Identify which cell holds the provided text, then report its [x, y] central coordinate. 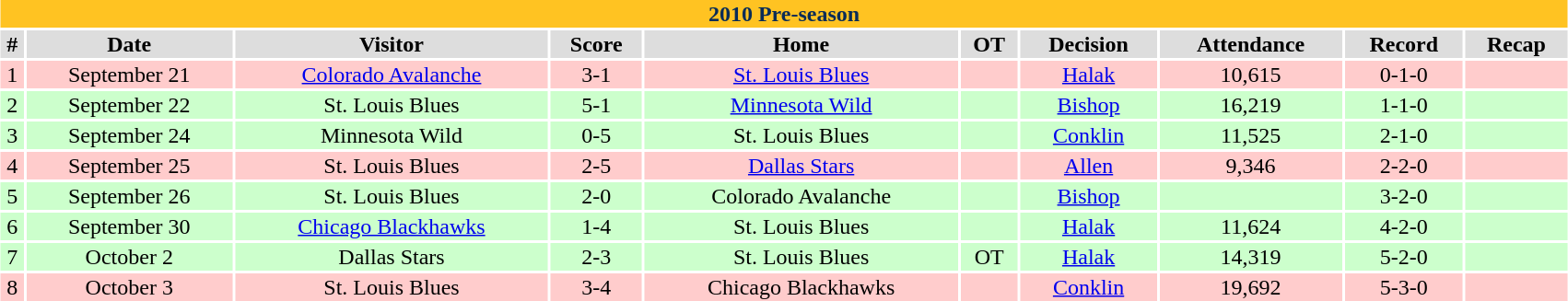
September 21 [130, 75]
2-1-0 [1404, 135]
1 [13, 75]
3-2-0 [1404, 196]
Record [1404, 44]
8 [13, 287]
3-1 [597, 75]
Home [802, 44]
Decision [1089, 44]
1-1-0 [1404, 105]
3 [13, 135]
11,525 [1250, 135]
September 22 [130, 105]
Recap [1516, 44]
19,692 [1250, 287]
5-3-0 [1404, 287]
Visitor [392, 44]
October 3 [130, 287]
2-5 [597, 166]
14,319 [1250, 257]
September 26 [130, 196]
September 30 [130, 226]
# [13, 44]
2-0 [597, 196]
0-5 [597, 135]
2-3 [597, 257]
11,624 [1250, 226]
6 [13, 226]
5-1 [597, 105]
2-2-0 [1404, 166]
4 [13, 166]
9,346 [1250, 166]
5-2-0 [1404, 257]
1-4 [597, 226]
Attendance [1250, 44]
Score [597, 44]
5 [13, 196]
2010 Pre-season [784, 14]
Allen [1089, 166]
4-2-0 [1404, 226]
16,219 [1250, 105]
September 24 [130, 135]
10,615 [1250, 75]
2 [13, 105]
3-4 [597, 287]
September 25 [130, 166]
7 [13, 257]
October 2 [130, 257]
0-1-0 [1404, 75]
Date [130, 44]
